From the cell containing the given text, extract its center point as (X, Y) coordinate. 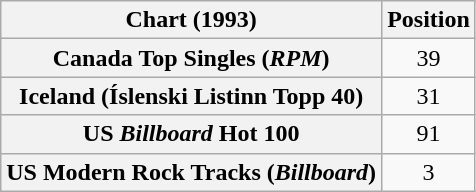
Canada Top Singles (RPM) (192, 58)
31 (429, 96)
39 (429, 58)
91 (429, 134)
Position (429, 20)
US Billboard Hot 100 (192, 134)
Chart (1993) (192, 20)
US Modern Rock Tracks (Billboard) (192, 172)
Iceland (Íslenski Listinn Topp 40) (192, 96)
3 (429, 172)
